Identify which cell holds the provided text, then report its (x, y) central coordinate. 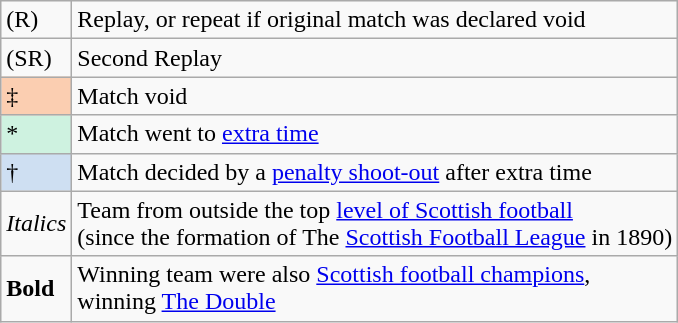
Replay, or repeat if original match was declared void (375, 20)
* (36, 134)
Match void (375, 96)
(SR) (36, 58)
Bold (36, 288)
† (36, 172)
Match went to extra time (375, 134)
Match decided by a penalty shoot-out after extra time (375, 172)
Second Replay (375, 58)
Team from outside the top level of Scottish football(since the formation of The Scottish Football League in 1890) (375, 224)
Winning team were also Scottish football champions, winning The Double (375, 288)
(R) (36, 20)
Italics (36, 224)
‡ (36, 96)
